Search for the cell housing the specified text and yield its [X, Y] center coordinate. 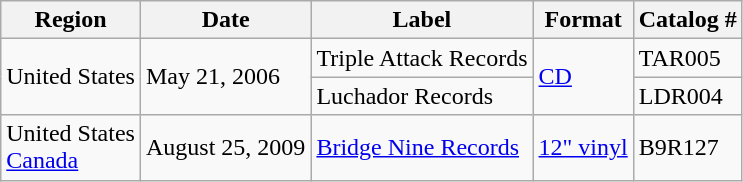
CD [583, 77]
United States [71, 77]
12" vinyl [583, 148]
TAR005 [688, 58]
United States Canada [71, 148]
Label [422, 20]
Format [583, 20]
Bridge Nine Records [422, 148]
Date [225, 20]
Luchador Records [422, 96]
Catalog # [688, 20]
August 25, 2009 [225, 148]
Triple Attack Records [422, 58]
B9R127 [688, 148]
May 21, 2006 [225, 77]
Region [71, 20]
LDR004 [688, 96]
